From the cell containing the given text, extract its center point as [x, y] coordinate. 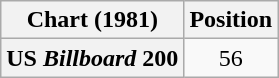
56 [231, 58]
Chart (1981) [92, 20]
US Billboard 200 [92, 58]
Position [231, 20]
